Search for the cell housing the specified text and yield its [X, Y] center coordinate. 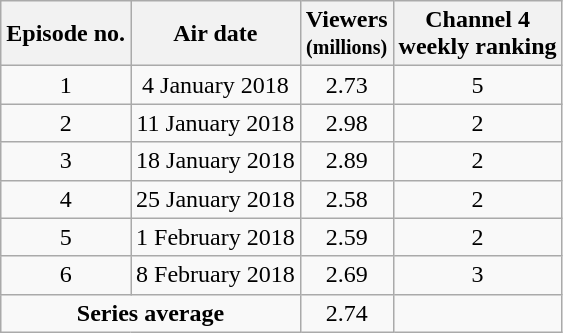
1 [66, 85]
2.58 [346, 199]
8 February 2018 [216, 275]
18 January 2018 [216, 161]
6 [66, 275]
11 January 2018 [216, 123]
Episode no. [66, 34]
2.98 [346, 123]
2.69 [346, 275]
Air date [216, 34]
2.73 [346, 85]
Channel 4weekly ranking [478, 34]
2.89 [346, 161]
4 January 2018 [216, 85]
4 [66, 199]
Series average [150, 313]
2.74 [346, 313]
1 February 2018 [216, 237]
2.59 [346, 237]
25 January 2018 [216, 199]
Viewers(millions) [346, 34]
